Scan for the cell matching the given text and deliver its (X, Y) coordinate at center. 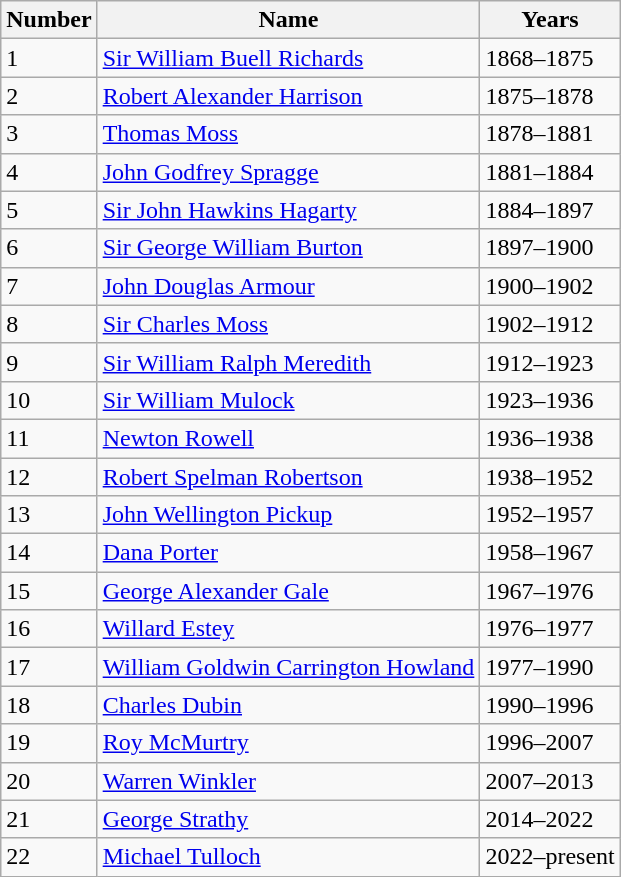
Name (288, 20)
1923–1936 (550, 400)
2007–2013 (550, 781)
17 (49, 667)
1884–1897 (550, 210)
1902–1912 (550, 324)
1868–1875 (550, 58)
Sir Charles Moss (288, 324)
1 (49, 58)
Robert Alexander Harrison (288, 96)
1967–1976 (550, 591)
Warren Winkler (288, 781)
Sir George William Burton (288, 248)
2014–2022 (550, 819)
Roy McMurtry (288, 743)
16 (49, 629)
1996–2007 (550, 743)
Michael Tulloch (288, 857)
Sir William Buell Richards (288, 58)
4 (49, 172)
1936–1938 (550, 438)
George Alexander Gale (288, 591)
Thomas Moss (288, 134)
1952–1957 (550, 515)
22 (49, 857)
John Godfrey Spragge (288, 172)
William Goldwin Carrington Howland (288, 667)
1897–1900 (550, 248)
10 (49, 400)
1990–1996 (550, 705)
14 (49, 553)
1878–1881 (550, 134)
1938–1952 (550, 477)
Sir William Mulock (288, 400)
John Wellington Pickup (288, 515)
John Douglas Armour (288, 286)
18 (49, 705)
19 (49, 743)
Newton Rowell (288, 438)
2 (49, 96)
15 (49, 591)
20 (49, 781)
Sir William Ralph Meredith (288, 362)
3 (49, 134)
Willard Estey (288, 629)
8 (49, 324)
1900–1902 (550, 286)
Sir John Hawkins Hagarty (288, 210)
6 (49, 248)
1958–1967 (550, 553)
1977–1990 (550, 667)
1875–1878 (550, 96)
21 (49, 819)
George Strathy (288, 819)
Dana Porter (288, 553)
11 (49, 438)
5 (49, 210)
1881–1884 (550, 172)
9 (49, 362)
7 (49, 286)
Number (49, 20)
1976–1977 (550, 629)
Years (550, 20)
1912–1923 (550, 362)
Charles Dubin (288, 705)
13 (49, 515)
12 (49, 477)
2022–present (550, 857)
Robert Spelman Robertson (288, 477)
